Capture the cell that displays the provided text and extract its [X, Y] central coordinate. 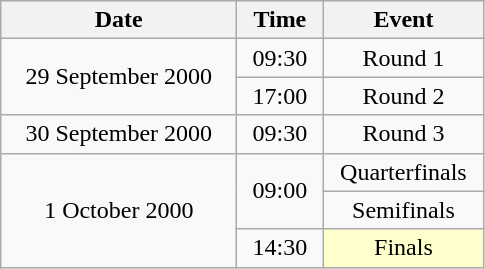
Event [404, 20]
Time [280, 20]
Date [119, 20]
Round 1 [404, 58]
Finals [404, 248]
17:00 [280, 96]
Round 3 [404, 134]
09:00 [280, 191]
29 September 2000 [119, 77]
Round 2 [404, 96]
30 September 2000 [119, 134]
Quarterfinals [404, 172]
1 October 2000 [119, 210]
14:30 [280, 248]
Semifinals [404, 210]
